Identify which cell holds the provided text, then report its [X, Y] central coordinate. 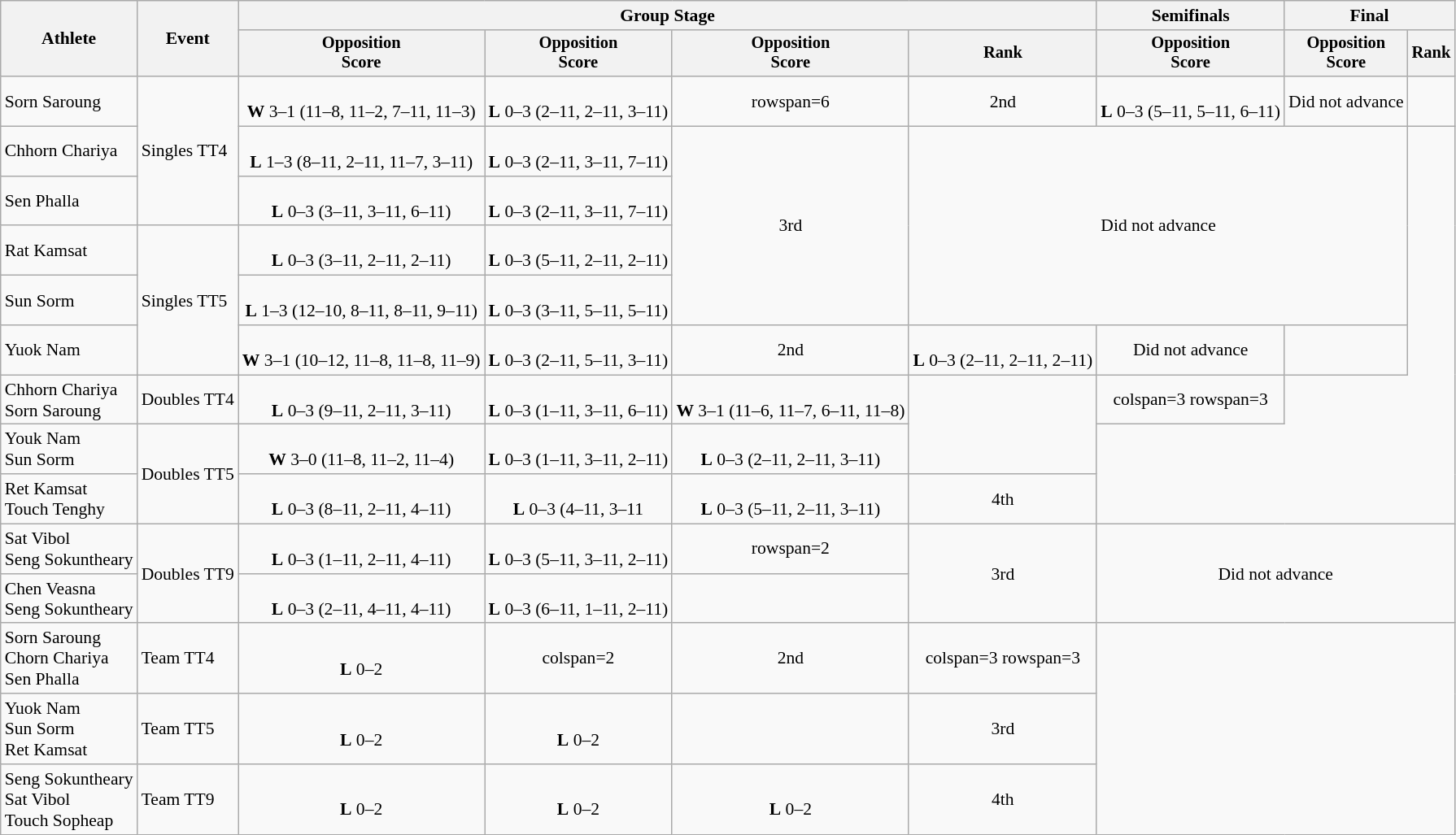
Semifinals [1191, 15]
Final [1370, 15]
L 0–3 (5–11, 2–11, 2–11) [579, 250]
Sorn SaroungChorn ChariyaSen Phalla [69, 659]
L 0–3 (2–11, 5–11, 3–11) [579, 350]
L 0–3 (3–11, 5–11, 5–11) [579, 301]
Yuok NamSun SormRet Kamsat [69, 728]
L 0–3 (6–11, 1–11, 2–11) [579, 598]
Singles TT5 [188, 301]
L 0–3 (4–11, 3–11 [579, 499]
L 0–3 (8–11, 2–11, 4–11) [361, 499]
Doubles TT9 [188, 574]
Seng SokunthearySat VibolTouch Sopheap [69, 800]
W 3–0 (11–8, 11–2, 11–4) [361, 449]
W 3–1 (10–12, 11–8, 11–8, 11–9) [361, 350]
L 0–3 (2–11, 4–11, 4–11) [361, 598]
L 0–3 (5–11, 5–11, 6–11) [1191, 101]
Sen Phalla [69, 202]
Team TT5 [188, 728]
L 0–3 (3–11, 3–11, 6–11) [361, 202]
L 0–3 (1–11, 3–11, 6–11) [579, 400]
rowspan=6 [791, 101]
Sorn Saroung [69, 101]
L 0–3 (9–11, 2–11, 3–11) [361, 400]
Doubles TT5 [188, 474]
L 0–3 (5–11, 3–11, 2–11) [579, 550]
Athlete [69, 39]
Yuok Nam [69, 350]
colspan=2 [579, 659]
Youk NamSun Sorm [69, 449]
Rat Kamsat [69, 250]
Sat VibolSeng Sokuntheary [69, 550]
Chhorn Chariya [69, 151]
Chen VeasnaSeng Sokuntheary [69, 598]
Team TT4 [188, 659]
L 0–3 (1–11, 3–11, 2–11) [579, 449]
Group Stage [667, 15]
L 1–3 (8–11, 2–11, 11–7, 3–11) [361, 151]
L 0–3 (2–11, 2–11, 2–11) [1002, 350]
L 0–3 (3–11, 2–11, 2–11) [361, 250]
Event [188, 39]
Ret KamsatTouch Tenghy [69, 499]
Chhorn ChariyaSorn Saroung [69, 400]
L 0–3 (1–11, 2–11, 4–11) [361, 550]
Singles TT4 [188, 151]
Team TT9 [188, 800]
L 1–3 (12–10, 8–11, 8–11, 9–11) [361, 301]
Sun Sorm [69, 301]
W 3–1 (11–6, 11–7, 6–11, 11–8) [791, 400]
Doubles TT4 [188, 400]
L 0–3 (5–11, 2–11, 3–11) [791, 499]
rowspan=2 [791, 550]
W 3–1 (11–8, 11–2, 7–11, 11–3) [361, 101]
